Search for the cell housing the specified text and yield its (x, y) center coordinate. 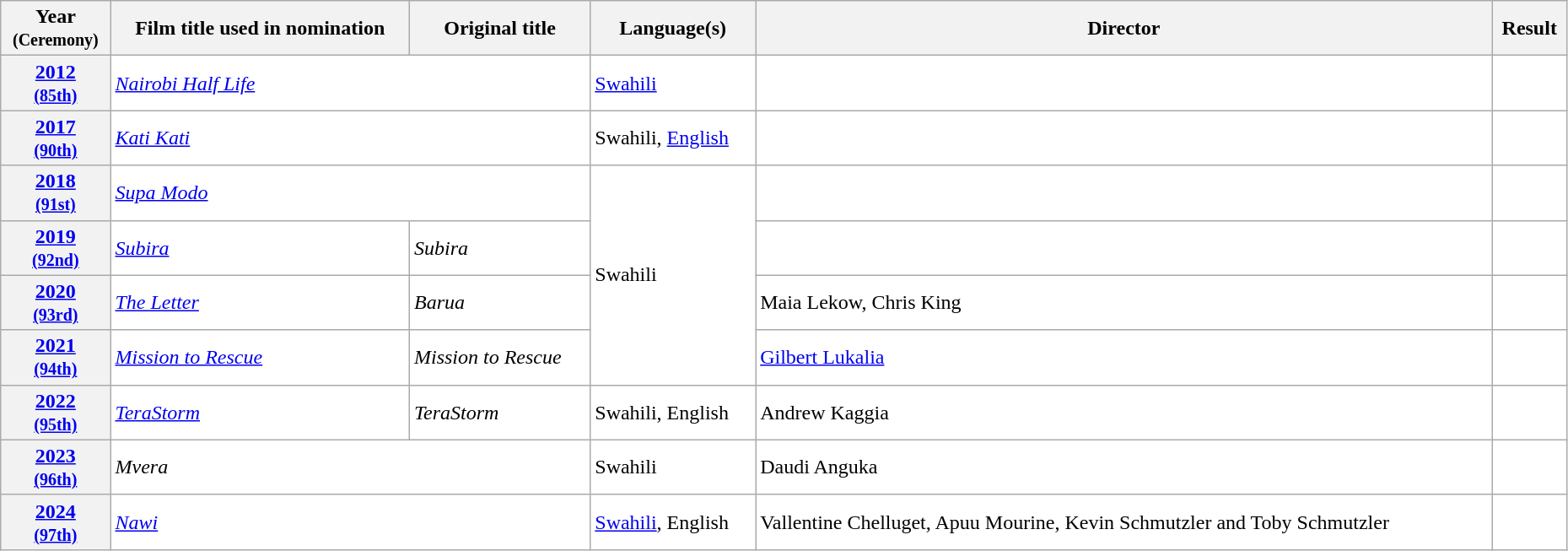
Nairobi Half Life (351, 83)
Director (1123, 29)
Kati Kati (351, 138)
Nawi (351, 521)
The Letter (260, 302)
Year(Ceremony) (56, 29)
2022(95th) (56, 412)
Film title used in nomination (260, 29)
2023(96th) (56, 467)
Supa Modo (351, 192)
Andrew Kaggia (1123, 412)
Gilbert Lukalia (1123, 358)
Language(s) (673, 29)
Mvera (351, 467)
2019(92nd) (56, 248)
Daudi Anguka (1123, 467)
Maia Lekow, Chris King (1123, 302)
Barua (499, 302)
Result (1529, 29)
2024(97th) (56, 521)
2017(90th) (56, 138)
2021(94th) (56, 358)
2012(85th) (56, 83)
Original title (499, 29)
Vallentine Chelluget, Apuu Mourine, Kevin Schmutzler and Toby Schmutzler (1123, 521)
2018(91st) (56, 192)
2020(93rd) (56, 302)
